Provide the [X, Y] coordinate of the cell's center where the given text is located.  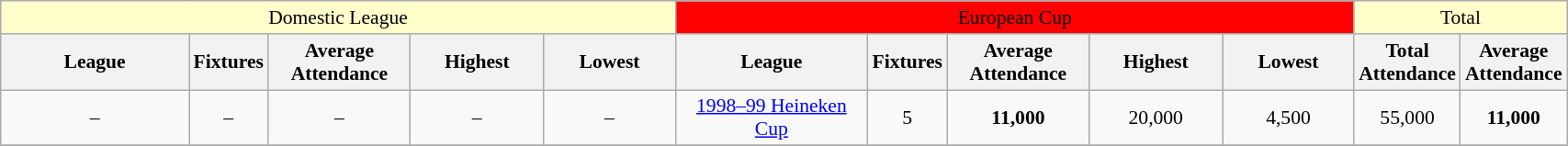
1998–99 Heineken Cup [772, 118]
Total Attendance [1407, 62]
5 [907, 118]
Domestic League [338, 17]
55,000 [1407, 118]
European Cup [1014, 17]
20,000 [1156, 118]
Total [1461, 17]
4,500 [1289, 118]
